Locate the cell with the specified text and output its [x, y] center coordinate. 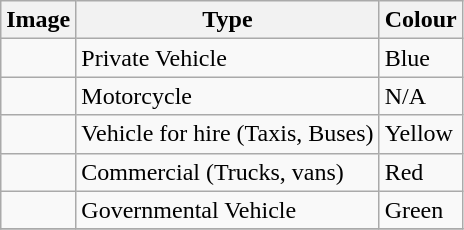
Governmental Vehicle [228, 210]
Vehicle for hire (Taxis, Buses) [228, 134]
Yellow [420, 134]
Type [228, 20]
Green [420, 210]
Colour [420, 20]
Red [420, 172]
Private Vehicle [228, 58]
Motorcycle [228, 96]
Commercial (Trucks, vans) [228, 172]
N/A [420, 96]
Image [38, 20]
Blue [420, 58]
